Find where the given text appears and provide that cell's center as (x, y) coordinate. 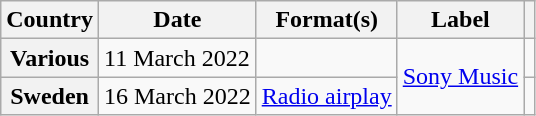
11 March 2022 (177, 58)
Label (460, 20)
16 March 2022 (177, 96)
Country (50, 20)
Format(s) (326, 20)
Sony Music (460, 77)
Sweden (50, 96)
Radio airplay (326, 96)
Date (177, 20)
Various (50, 58)
